Locate the cell with the specified text and output its (x, y) center coordinate. 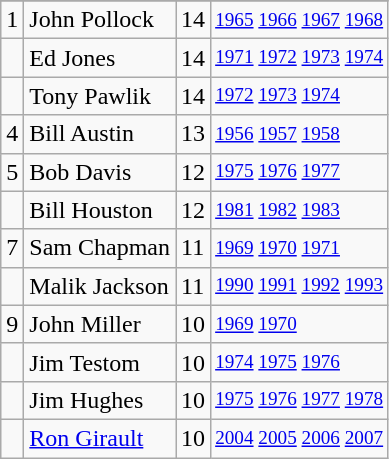
13 (194, 134)
Ron Girault (100, 438)
Jim Hughes (100, 400)
1971 1972 1973 1974 (300, 58)
1965 1966 1967 1968 (300, 20)
1 (12, 20)
Tony Pawlik (100, 96)
1990 1991 1992 1993 (300, 286)
1975 1976 1977 (300, 172)
Bill Houston (100, 210)
Bob Davis (100, 172)
Sam Chapman (100, 248)
Bill Austin (100, 134)
1981 1982 1983 (300, 210)
7 (12, 248)
4 (12, 134)
9 (12, 324)
Ed Jones (100, 58)
1969 1970 1971 (300, 248)
1956 1957 1958 (300, 134)
John Miller (100, 324)
1974 1975 1976 (300, 362)
1969 1970 (300, 324)
John Pollock (100, 20)
5 (12, 172)
1975 1976 1977 1978 (300, 400)
1972 1973 1974 (300, 96)
Malik Jackson (100, 286)
Jim Testom (100, 362)
2004 2005 2006 2007 (300, 438)
